Extract the [x, y] coordinate from the center of the cell holding the provided text.  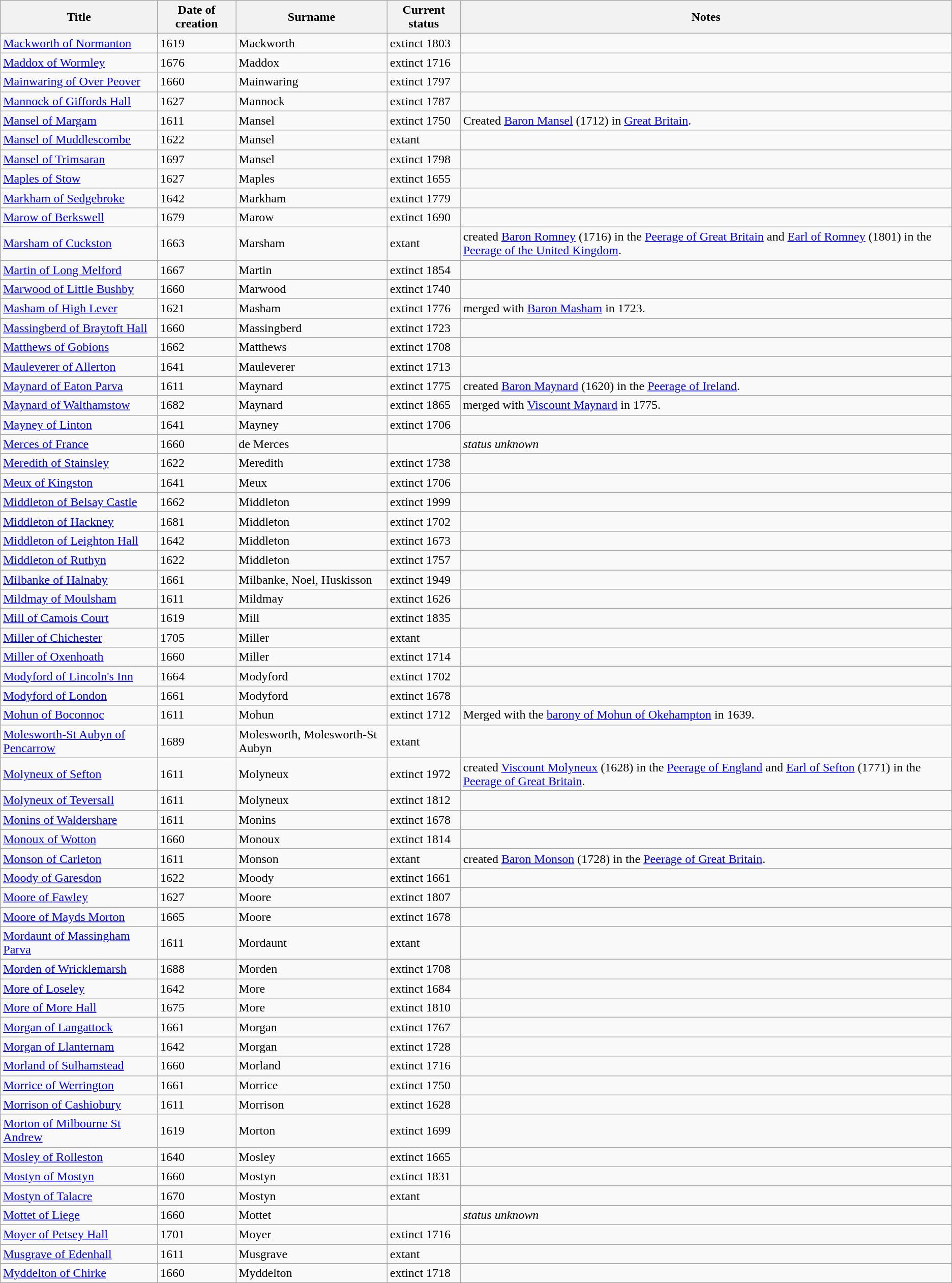
Meredith of Stainsley [79, 463]
Mayney [312, 425]
Mainwaring of Over Peover [79, 82]
1640 [196, 1157]
Date of creation [196, 17]
Moore of Fawley [79, 897]
Martin of Long Melford [79, 270]
extinct 1779 [424, 198]
Monins of Waldershare [79, 820]
extinct 1713 [424, 367]
Middleton of Leighton Hall [79, 541]
Morden of Wricklemarsh [79, 969]
Mordaunt [312, 943]
Maddox of Wormley [79, 63]
Meux of Kingston [79, 483]
Title [79, 17]
extinct 1814 [424, 839]
extinct 1665 [424, 1157]
extinct 1690 [424, 217]
Markham of Sedgebroke [79, 198]
Middleton of Hackney [79, 521]
extinct 1740 [424, 289]
Molyneux of Teversall [79, 800]
Merces of France [79, 444]
extinct 1865 [424, 405]
Morland of Sulhamstead [79, 1066]
Notes [706, 17]
Maples of Stow [79, 178]
1697 [196, 159]
1670 [196, 1196]
Marwood of Little Bushby [79, 289]
Mill of Camois Court [79, 618]
extinct 1626 [424, 599]
Mackworth of Normanton [79, 43]
Milbanke, Noel, Huskisson [312, 579]
Miller of Oxenhoath [79, 657]
merged with Viscount Maynard in 1775. [706, 405]
1688 [196, 969]
Maynard of Eaton Parva [79, 386]
de Merces [312, 444]
Mordaunt of Massingham Parva [79, 943]
Mauleverer [312, 367]
extinct 1628 [424, 1105]
Massingberd of Braytoft Hall [79, 328]
Mottet of Liege [79, 1215]
extinct 1728 [424, 1047]
Martin [312, 270]
Modyford of Lincoln's Inn [79, 676]
Mohun [312, 715]
Miller of Chichester [79, 638]
Morrison of Cashiobury [79, 1105]
Mosley of Rolleston [79, 1157]
Maples [312, 178]
extinct 1775 [424, 386]
Merged with the barony of Mohun of Okehampton in 1639. [706, 715]
Marsham [312, 243]
Myddelton of Chirke [79, 1273]
extinct 1738 [424, 463]
Milbanke of Halnaby [79, 579]
Morden [312, 969]
Morton [312, 1131]
Morgan of Langattock [79, 1027]
Meredith [312, 463]
Mannock [312, 101]
extinct 1999 [424, 502]
1663 [196, 243]
Mill [312, 618]
Middleton of Belsay Castle [79, 502]
Middleton of Ruthyn [79, 560]
extinct 1718 [424, 1273]
Morrison [312, 1105]
Mansel of Margam [79, 121]
1679 [196, 217]
Matthews of Gobions [79, 347]
extinct 1812 [424, 800]
Monins [312, 820]
created Baron Maynard (1620) in the Peerage of Ireland. [706, 386]
Mansel of Muddlescombe [79, 140]
extinct 1714 [424, 657]
extinct 1712 [424, 715]
Markham [312, 198]
extinct 1949 [424, 579]
Monoux of Wotton [79, 839]
Moody of Garesdon [79, 878]
Mansel of Trimsaran [79, 159]
Mostyn of Talacre [79, 1196]
Moody [312, 878]
1665 [196, 917]
Monson of Carleton [79, 858]
Molesworth, Molesworth-St Aubyn [312, 741]
extinct 1831 [424, 1176]
Moyer of Petsey Hall [79, 1234]
created Baron Monson (1728) in the Peerage of Great Britain. [706, 858]
extinct 1807 [424, 897]
Surname [312, 17]
extinct 1673 [424, 541]
created Baron Romney (1716) in the Peerage of Great Britain and Earl of Romney (1801) in the Peerage of the United Kingdom. [706, 243]
extinct 1655 [424, 178]
extinct 1767 [424, 1027]
Mainwaring [312, 82]
Molyneux of Sefton [79, 774]
1701 [196, 1234]
extinct 1835 [424, 618]
Moore of Mayds Morton [79, 917]
extinct 1787 [424, 101]
Meux [312, 483]
extinct 1661 [424, 878]
Molesworth-St Aubyn of Pencarrow [79, 741]
Mackworth [312, 43]
extinct 1684 [424, 989]
Mannock of Giffords Hall [79, 101]
1675 [196, 1008]
extinct 1757 [424, 560]
1676 [196, 63]
More of Loseley [79, 989]
merged with Baron Masham in 1723. [706, 309]
extinct 1723 [424, 328]
Created Baron Mansel (1712) in Great Britain. [706, 121]
Mildmay of Moulsham [79, 599]
Mauleverer of Allerton [79, 367]
extinct 1798 [424, 159]
Mosley [312, 1157]
1682 [196, 405]
Monson [312, 858]
extinct 1854 [424, 270]
Musgrave [312, 1254]
Matthews [312, 347]
Maynard of Walthamstow [79, 405]
extinct 1699 [424, 1131]
Masham [312, 309]
extinct 1803 [424, 43]
Morgan of Llanternam [79, 1047]
Marow [312, 217]
Modyford of London [79, 696]
Monoux [312, 839]
1689 [196, 741]
extinct 1972 [424, 774]
Morton of Milbourne St Andrew [79, 1131]
Morrice [312, 1085]
1621 [196, 309]
Moyer [312, 1234]
Morrice of Werrington [79, 1085]
Musgrave of Edenhall [79, 1254]
1681 [196, 521]
Mayney of Linton [79, 425]
extinct 1797 [424, 82]
Mohun of Boconnoc [79, 715]
created Viscount Molyneux (1628) in the Peerage of England and Earl of Sefton (1771) in the Peerage of Great Britain. [706, 774]
1667 [196, 270]
Myddelton [312, 1273]
Mostyn of Mostyn [79, 1176]
Marwood [312, 289]
1705 [196, 638]
Masham of High Lever [79, 309]
1664 [196, 676]
Marow of Berkswell [79, 217]
Mottet [312, 1215]
Current status [424, 17]
Maddox [312, 63]
extinct 1776 [424, 309]
Mildmay [312, 599]
Marsham of Cuckston [79, 243]
extinct 1810 [424, 1008]
More of More Hall [79, 1008]
Massingberd [312, 328]
Morland [312, 1066]
